From the cell containing the given text, extract its center point as (x, y) coordinate. 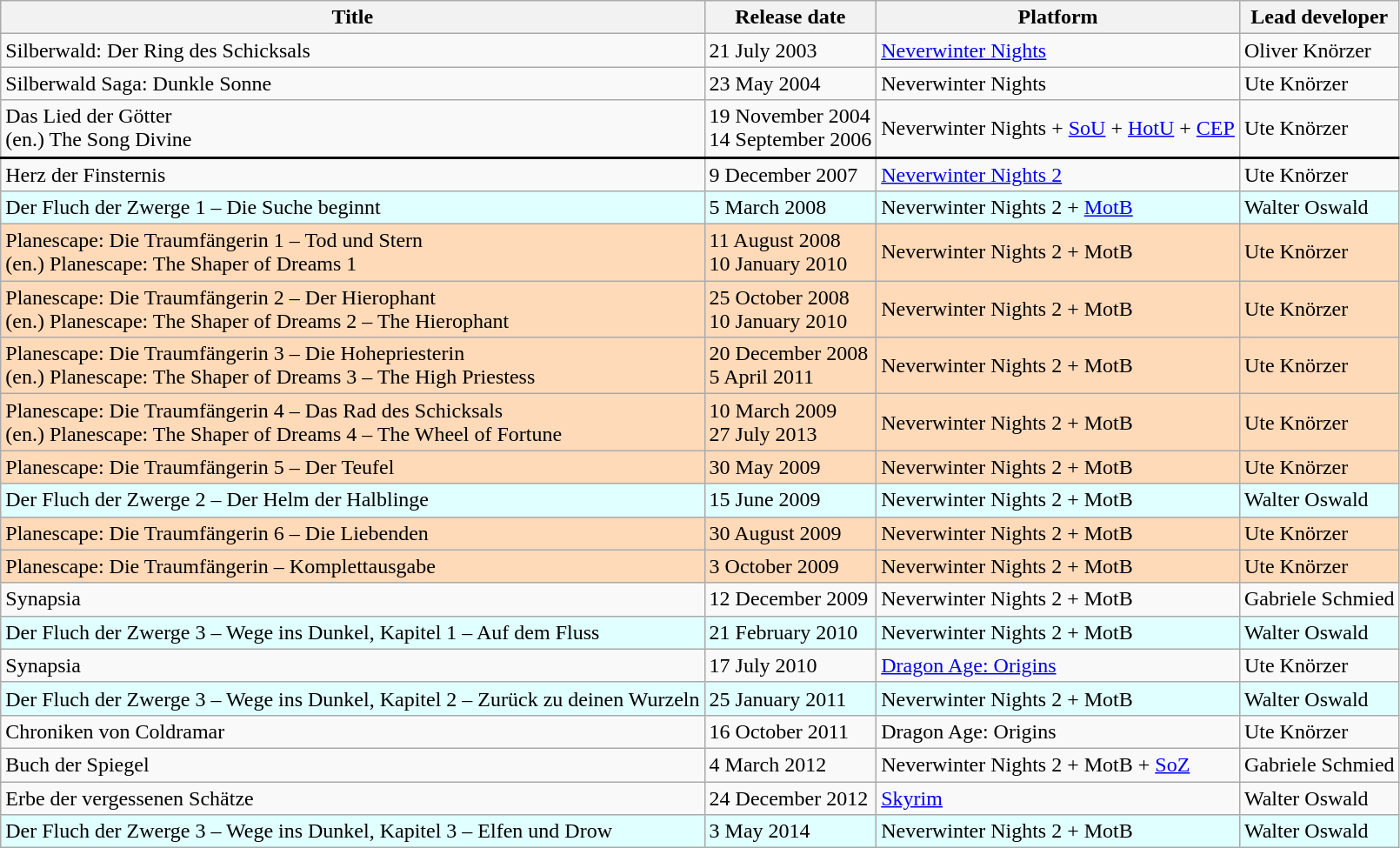
Planescape: Die Traumfängerin 4 – Das Rad des Schicksals(en.) Planescape: The Shaper of Dreams 4 – The Wheel of Fortune (353, 423)
Planescape: Die Traumfängerin 5 – Der Teufel (353, 467)
21 July 2003 (790, 50)
25 October 200810 January 2010 (790, 310)
Platform (1058, 17)
Silberwald: Der Ring des Schicksals (353, 50)
16 October 2011 (790, 731)
Der Fluch der Zwerge 3 – Wege ins Dunkel, Kapitel 3 – Elfen und Drow (353, 831)
Herz der Finsternis (353, 174)
Silberwald Saga: Dunkle Sonne (353, 83)
Der Fluch der Zwerge 1 – Die Suche beginnt (353, 208)
19 November 200414 September 2006 (790, 129)
30 August 2009 (790, 533)
Chroniken von Coldramar (353, 731)
Lead developer (1319, 17)
Neverwinter Nights 2 + MotB + SoZ (1058, 765)
21 February 2010 (790, 632)
9 December 2007 (790, 174)
Buch der Spiegel (353, 765)
30 May 2009 (790, 467)
Das Lied der Götter(en.) The Song Divine (353, 129)
Planescape: Die Traumfängerin 2 – Der Hierophant(en.) Planescape: The Shaper of Dreams 2 – The Hierophant (353, 310)
Planescape: Die Traumfängerin 6 – Die Liebenden (353, 533)
Neverwinter Nights 2 (1058, 174)
3 October 2009 (790, 566)
17 July 2010 (790, 665)
Planescape: Die Traumfängerin 3 – Die Hohepriesterin(en.) Planescape: The Shaper of Dreams 3 – The High Priestess (353, 365)
3 May 2014 (790, 831)
24 December 2012 (790, 798)
5 March 2008 (790, 208)
20 December 20085 April 2011 (790, 365)
11 August 200810 January 2010 (790, 252)
12 December 2009 (790, 599)
10 March 200927 July 2013 (790, 423)
Der Fluch der Zwerge 3 – Wege ins Dunkel, Kapitel 2 – Zurück zu deinen Wurzeln (353, 698)
Planescape: Die Traumfängerin 1 – Tod und Stern(en.) Planescape: The Shaper of Dreams 1 (353, 252)
Der Fluch der Zwerge 3 – Wege ins Dunkel, Kapitel 1 – Auf dem Fluss (353, 632)
Title (353, 17)
25 January 2011 (790, 698)
4 March 2012 (790, 765)
Release date (790, 17)
23 May 2004 (790, 83)
Planescape: Die Traumfängerin – Komplettausgabe (353, 566)
15 June 2009 (790, 500)
Oliver Knörzer (1319, 50)
Neverwinter Nights + SoU + HotU + CEP (1058, 129)
Skyrim (1058, 798)
Der Fluch der Zwerge 2 – Der Helm der Halblinge (353, 500)
Erbe der vergessenen Schätze (353, 798)
